Find where the given text appears and provide that cell's center as [x, y] coordinate. 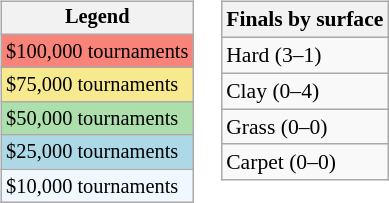
Finals by surface [304, 20]
Carpet (0–0) [304, 162]
$100,000 tournaments [97, 51]
$50,000 tournaments [97, 119]
Grass (0–0) [304, 127]
Hard (3–1) [304, 55]
$75,000 tournaments [97, 85]
Legend [97, 18]
$10,000 tournaments [97, 186]
Clay (0–4) [304, 91]
$25,000 tournaments [97, 152]
